Determine the [X, Y] coordinate at the center of the cell enclosing the given text.  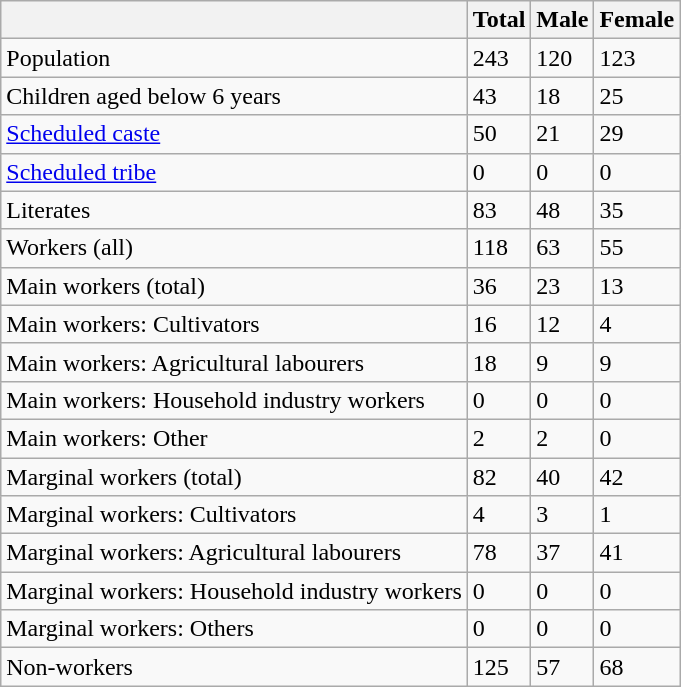
Marginal workers: Household industry workers [234, 591]
21 [562, 134]
36 [499, 286]
Marginal workers: Cultivators [234, 515]
3 [562, 515]
Scheduled tribe [234, 172]
25 [637, 96]
78 [499, 553]
Literates [234, 210]
Male [562, 20]
50 [499, 134]
82 [499, 477]
Main workers: Other [234, 438]
1 [637, 515]
55 [637, 248]
120 [562, 58]
29 [637, 134]
Total [499, 20]
Marginal workers (total) [234, 477]
57 [562, 667]
Marginal workers: Agricultural labourers [234, 553]
118 [499, 248]
12 [562, 324]
13 [637, 286]
Main workers: Agricultural labourers [234, 362]
243 [499, 58]
42 [637, 477]
16 [499, 324]
Scheduled caste [234, 134]
48 [562, 210]
Children aged below 6 years [234, 96]
83 [499, 210]
Female [637, 20]
Main workers (total) [234, 286]
23 [562, 286]
40 [562, 477]
Workers (all) [234, 248]
43 [499, 96]
35 [637, 210]
Non-workers [234, 667]
63 [562, 248]
Main workers: Cultivators [234, 324]
37 [562, 553]
123 [637, 58]
Population [234, 58]
Marginal workers: Others [234, 629]
125 [499, 667]
41 [637, 553]
Main workers: Household industry workers [234, 400]
68 [637, 667]
